Detect which cell encompasses the target text, then output its [X, Y] center coordinate. 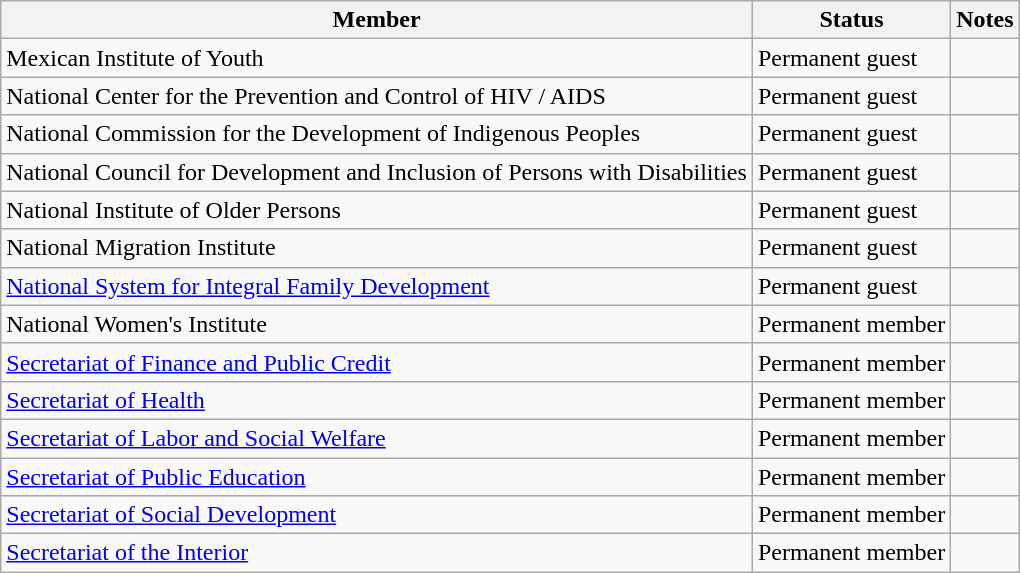
National System for Integral Family Development [377, 286]
Secretariat of Public Education [377, 477]
Secretariat of Labor and Social Welfare [377, 438]
National Women's Institute [377, 324]
Notes [985, 20]
Secretariat of Finance and Public Credit [377, 362]
Secretariat of Health [377, 400]
National Commission for the Development of Indigenous Peoples [377, 134]
Mexican Institute of Youth [377, 58]
Secretariat of the Interior [377, 553]
National Institute of Older Persons [377, 210]
Secretariat of Social Development [377, 515]
Status [851, 20]
National Center for the Prevention and Control of HIV / AIDS [377, 96]
Member [377, 20]
National Migration Institute [377, 248]
National Council for Development and Inclusion of Persons with Disabilities [377, 172]
